Provide the (x, y) coordinate of the cell's center where the given text is located.  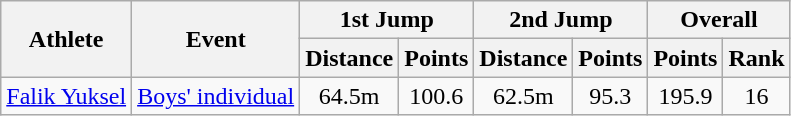
Athlete (66, 39)
16 (756, 96)
64.5m (350, 96)
Boys' individual (216, 96)
100.6 (436, 96)
2nd Jump (561, 20)
Rank (756, 58)
Falik Yuksel (66, 96)
Event (216, 39)
Overall (719, 20)
95.3 (610, 96)
62.5m (524, 96)
195.9 (686, 96)
1st Jump (387, 20)
